Identify which cell holds the provided text, then report its (X, Y) central coordinate. 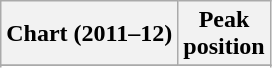
Chart (2011–12) (90, 34)
Peakposition (224, 34)
